Determine the (X, Y) coordinate at the center of the cell enclosing the given text.  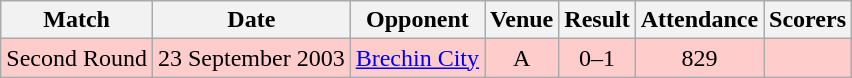
Attendance (699, 20)
A (522, 58)
Second Round (77, 58)
Opponent (417, 20)
Date (251, 20)
Scorers (808, 20)
829 (699, 58)
Brechin City (417, 58)
0–1 (597, 58)
Result (597, 20)
Match (77, 20)
Venue (522, 20)
23 September 2003 (251, 58)
